Scan for the cell matching the given text and deliver its [x, y] coordinate at center. 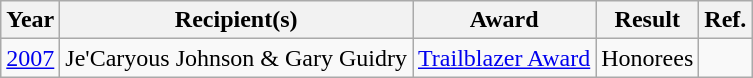
Honorees [648, 58]
Je'Caryous Johnson & Gary Guidry [236, 58]
Year [30, 20]
Trailblazer Award [504, 58]
2007 [30, 58]
Recipient(s) [236, 20]
Ref. [726, 20]
Result [648, 20]
Award [504, 20]
